Extract the [X, Y] coordinate from the center of the cell holding the provided text.  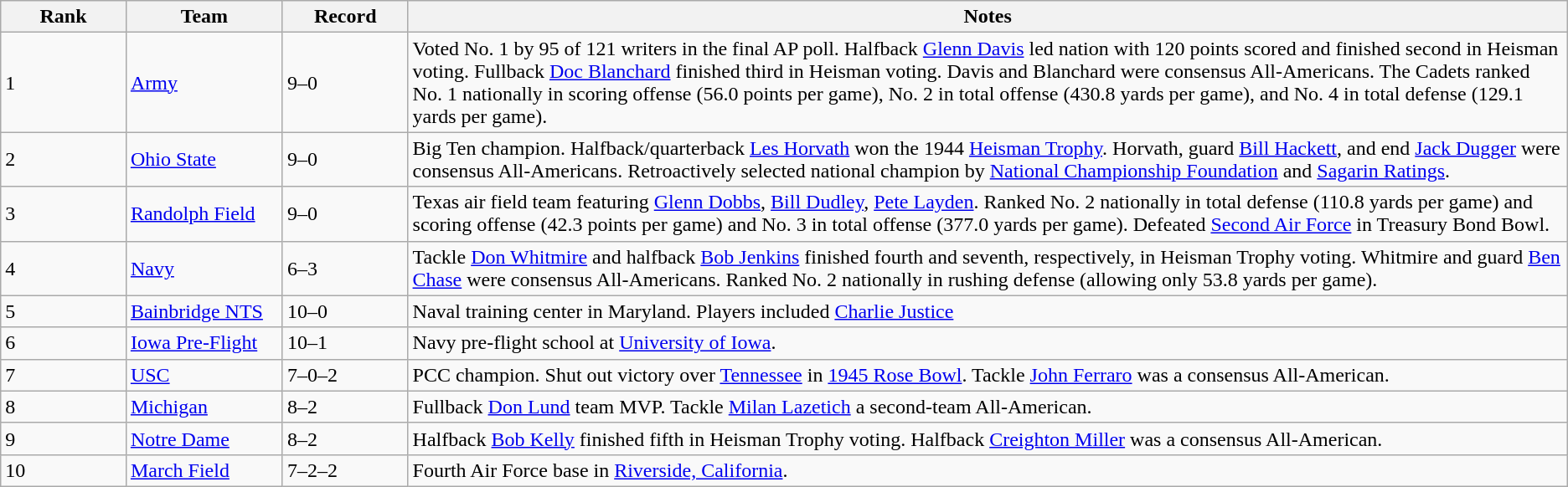
8 [64, 407]
10 [64, 470]
Halfback Bob Kelly finished fifth in Heisman Trophy voting. Halfback Creighton Miller was a consensus All-American. [988, 438]
7–2–2 [345, 470]
Iowa Pre-Flight [204, 343]
1 [64, 82]
Randolph Field [204, 214]
Bainbridge NTS [204, 311]
6 [64, 343]
Fullback Don Lund team MVP. Tackle Milan Lazetich a second-team All-American. [988, 407]
6–3 [345, 268]
Navy pre-flight school at University of Iowa. [988, 343]
7–0–2 [345, 375]
Michigan [204, 407]
USC [204, 375]
Rank [64, 17]
10–1 [345, 343]
2 [64, 159]
10–0 [345, 311]
5 [64, 311]
Notre Dame [204, 438]
Team [204, 17]
7 [64, 375]
3 [64, 214]
Notes [988, 17]
Ohio State [204, 159]
4 [64, 268]
Fourth Air Force base in Riverside, California. [988, 470]
Army [204, 82]
Naval training center in Maryland. Players included Charlie Justice [988, 311]
March Field [204, 470]
Navy [204, 268]
Record [345, 17]
PCC champion. Shut out victory over Tennessee in 1945 Rose Bowl. Tackle John Ferraro was a consensus All-American. [988, 375]
9 [64, 438]
